Find where the given text appears and provide that cell's center as [x, y] coordinate. 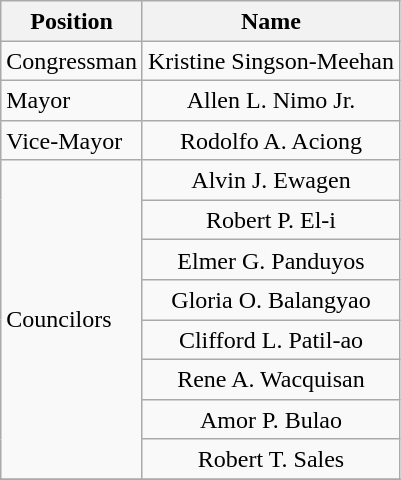
Robert T. Sales [270, 459]
Elmer G. Panduyos [270, 260]
Alvin J. Ewagen [270, 180]
Position [72, 21]
Mayor [72, 100]
Vice-Mayor [72, 140]
Name [270, 21]
Congressman [72, 61]
Robert P. El-i [270, 220]
Rene A. Wacquisan [270, 379]
Clifford L. Patil-ao [270, 340]
Gloria O. Balangyao [270, 300]
Kristine Singson-Meehan [270, 61]
Allen L. Nimo Jr. [270, 100]
Amor P. Bulao [270, 419]
Councilors [72, 320]
Rodolfo A. Aciong [270, 140]
